Provide the (x, y) coordinate of the cell's center where the given text is located.  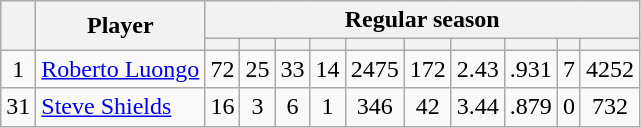
732 (610, 107)
14 (328, 69)
25 (258, 69)
Steve Shields (120, 107)
3.44 (478, 107)
346 (374, 107)
Player (120, 26)
3 (258, 107)
2.43 (478, 69)
2475 (374, 69)
33 (292, 69)
4252 (610, 69)
7 (568, 69)
16 (222, 107)
Roberto Luongo (120, 69)
.931 (530, 69)
72 (222, 69)
.879 (530, 107)
31 (18, 107)
Regular season (422, 20)
172 (428, 69)
6 (292, 107)
0 (568, 107)
42 (428, 107)
